Find where the given text appears and provide that cell's center as (X, Y) coordinate. 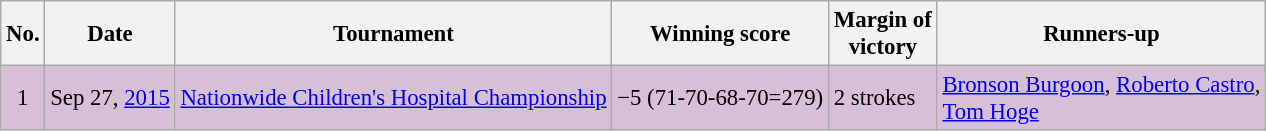
Date (110, 34)
1 (23, 98)
−5 (71-70-68-70=279) (720, 98)
Tournament (394, 34)
Margin ofvictory (882, 34)
Winning score (720, 34)
Sep 27, 2015 (110, 98)
No. (23, 34)
Runners-up (1101, 34)
2 strokes (882, 98)
Bronson Burgoon, Roberto Castro, Tom Hoge (1101, 98)
Nationwide Children's Hospital Championship (394, 98)
